For the text-containing cell, return its midpoint in (X, Y) coordinate format. 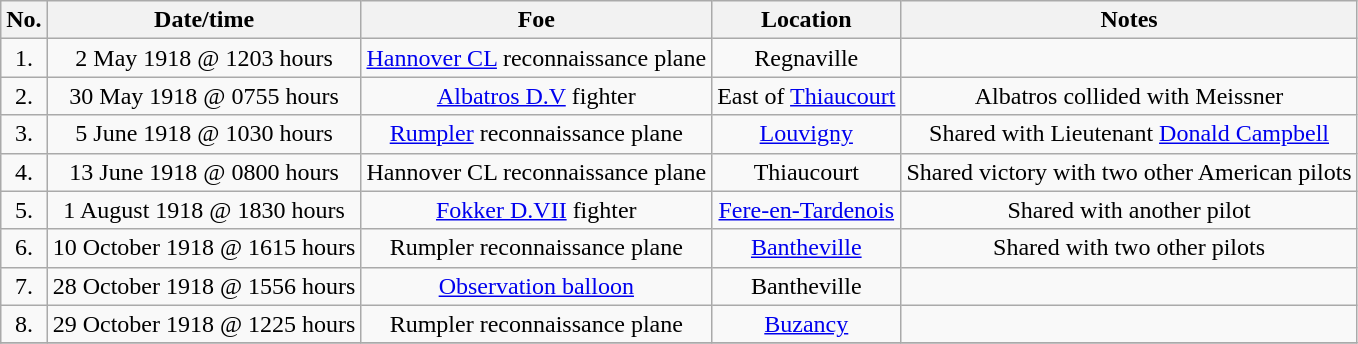
2 May 1918 @ 1203 hours (204, 58)
Shared with two other pilots (1129, 248)
Notes (1129, 20)
3. (24, 134)
10 October 1918 @ 1615 hours (204, 248)
Thiaucourt (806, 172)
Albatros collided with Meissner (1129, 96)
1. (24, 58)
Buzancy (806, 324)
1 August 1918 @ 1830 hours (204, 210)
8. (24, 324)
29 October 1918 @ 1225 hours (204, 324)
30 May 1918 @ 0755 hours (204, 96)
6. (24, 248)
4. (24, 172)
Foe (536, 20)
Observation balloon (536, 286)
Fere-en-Tardenois (806, 210)
Shared with Lieutenant Donald Campbell (1129, 134)
Shared victory with two other American pilots (1129, 172)
Date/time (204, 20)
2. (24, 96)
Regnaville (806, 58)
Louvigny (806, 134)
5. (24, 210)
28 October 1918 @ 1556 hours (204, 286)
East of Thiaucourt (806, 96)
Fokker D.VII fighter (536, 210)
13 June 1918 @ 0800 hours (204, 172)
Location (806, 20)
7. (24, 286)
No. (24, 20)
Shared with another pilot (1129, 210)
5 June 1918 @ 1030 hours (204, 134)
Albatros D.V fighter (536, 96)
